Extract the (X, Y) coordinate from the center of the cell holding the provided text.  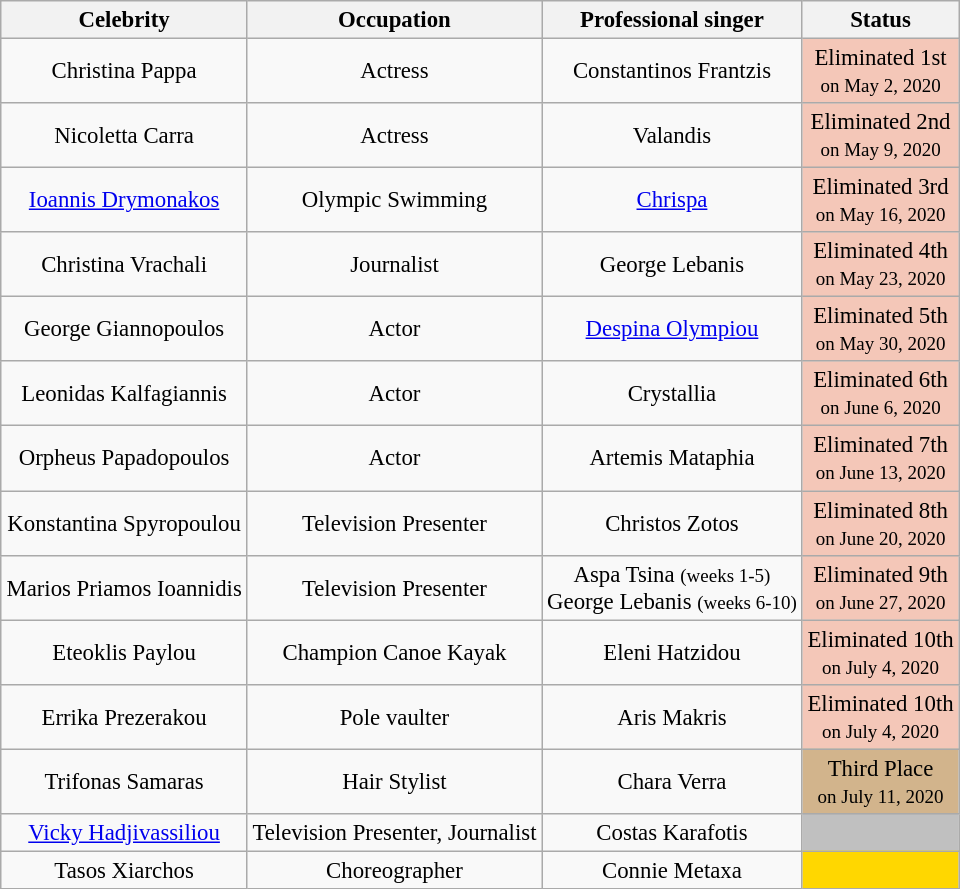
Aspa Tsina (weeks 1-5)George Lebanis (weeks 6-10) (672, 588)
Eliminated 8thon June 20, 2020 (880, 522)
Celebrity (124, 20)
Connie Metaxa (672, 870)
Professional singer (672, 20)
Chara Verra (672, 782)
Choreographer (394, 870)
Valandis (672, 136)
Orpheus Papadopoulos (124, 458)
Constantinos Frantzis (672, 70)
Television Presenter, Journalist (394, 832)
Christina Pappa (124, 70)
George Lebanis (672, 264)
Eteoklis Paylou (124, 652)
Eliminated 2ndon May 9, 2020 (880, 136)
Eliminated 7thon June 13, 2020 (880, 458)
Crystallia (672, 394)
George Giannopoulos (124, 330)
Nicoletta Carra (124, 136)
Costas Karafotis (672, 832)
Ioannis Drymonakos (124, 200)
Christos Zotos (672, 522)
Olympic Swimming (394, 200)
Konstantina Spyropoulou (124, 522)
Journalist (394, 264)
Leonidas Kalfagiannis (124, 394)
Vicky Hadjivassiliou (124, 832)
Eliminated 1ston May 2, 2020 (880, 70)
Trifonas Samaras (124, 782)
Eliminated 3rdon May 16, 2020 (880, 200)
Champion Canoe Kayak (394, 652)
Eliminated 9thon June 27, 2020 (880, 588)
Marios Priamos Ioannidis (124, 588)
Christina Vrachali (124, 264)
Eliminated 6thon June 6, 2020 (880, 394)
Hair Stylist (394, 782)
Eliminated 5thon May 30, 2020 (880, 330)
Third Placeon July 11, 2020 (880, 782)
Status (880, 20)
Errika Prezerakou (124, 716)
Chrispa (672, 200)
Artemis Mataphia (672, 458)
Eleni Hatzidou (672, 652)
Aris Makris (672, 716)
Tasos Xiarchos (124, 870)
Despina Olympiou (672, 330)
Eliminated 4thon May 23, 2020 (880, 264)
Pole vaulter (394, 716)
Occupation (394, 20)
